Determine the [x, y] coordinate at the center of the cell enclosing the given text.  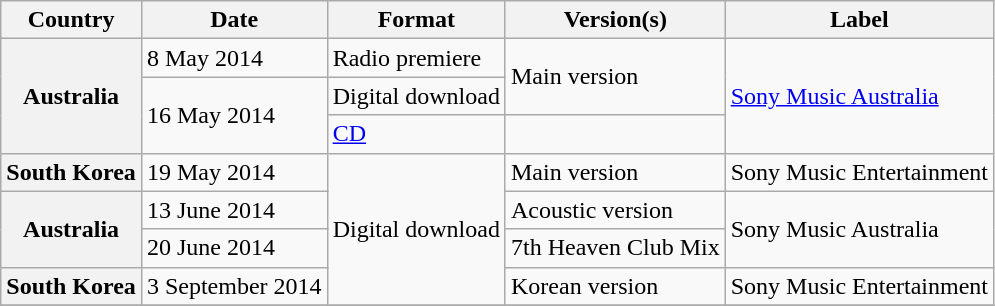
Country [72, 20]
Korean version [615, 286]
Label [859, 20]
20 June 2014 [234, 248]
Radio premiere [416, 58]
7th Heaven Club Mix [615, 248]
19 May 2014 [234, 172]
Version(s) [615, 20]
Date [234, 20]
8 May 2014 [234, 58]
13 June 2014 [234, 210]
Format [416, 20]
16 May 2014 [234, 115]
CD [416, 134]
3 September 2014 [234, 286]
Acoustic version [615, 210]
